Capture the cell that displays the provided text and extract its [X, Y] central coordinate. 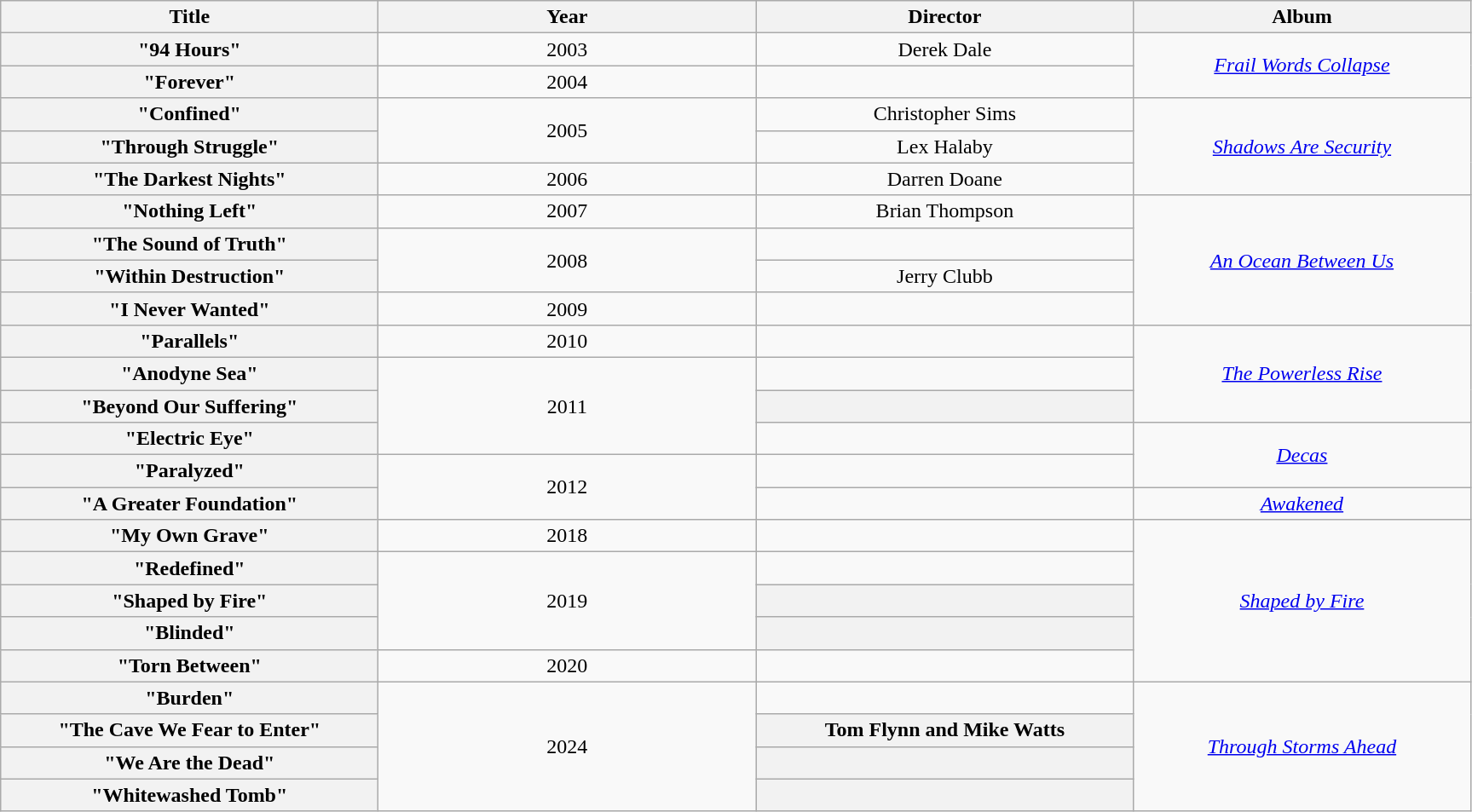
"Beyond Our Suffering" [189, 406]
Frail Words Collapse [1302, 66]
2010 [568, 341]
Decas [1302, 455]
"Parallels" [189, 341]
2007 [568, 211]
The Powerless Rise [1302, 373]
Derek Dale [944, 49]
"Paralyzed" [189, 471]
"Forever" [189, 82]
"The Darkest Nights" [189, 179]
Shadows Are Security [1302, 147]
"Shaped by Fire" [189, 601]
2009 [568, 308]
"Burden" [189, 698]
2011 [568, 406]
"We Are the Dead" [189, 763]
"94 Hours" [189, 49]
2012 [568, 487]
"Electric Eye" [189, 439]
2003 [568, 49]
Darren Doane [944, 179]
"A Greater Foundation" [189, 504]
2018 [568, 536]
"Anodyne Sea" [189, 373]
2020 [568, 665]
"Redefined" [189, 568]
2005 [568, 130]
Brian Thompson [944, 211]
"Nothing Left" [189, 211]
Christopher Sims [944, 114]
"Whitewashed Tomb" [189, 795]
"I Never Wanted" [189, 308]
Lex Halaby [944, 147]
Year [568, 17]
"Through Struggle" [189, 147]
2006 [568, 179]
2004 [568, 82]
An Ocean Between Us [1302, 260]
"Blinded" [189, 633]
Album [1302, 17]
Shaped by Fire [1302, 601]
Awakened [1302, 504]
"Within Destruction" [189, 276]
Jerry Clubb [944, 276]
Title [189, 17]
2019 [568, 601]
"The Sound of Truth" [189, 244]
Director [944, 17]
Through Storms Ahead [1302, 746]
"My Own Grave" [189, 536]
2008 [568, 260]
"The Cave We Fear to Enter" [189, 730]
"Torn Between" [189, 665]
"Confined" [189, 114]
2024 [568, 746]
Tom Flynn and Mike Watts [944, 730]
